Search for the cell housing the specified text and yield its [X, Y] center coordinate. 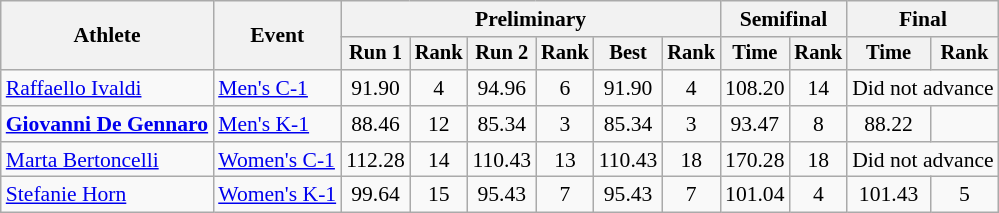
Men's K-1 [277, 124]
15 [439, 195]
Women's C-1 [277, 160]
94.96 [502, 88]
Run 2 [502, 54]
Final [923, 19]
Athlete [107, 36]
Preliminary [530, 19]
8 [819, 124]
88.22 [888, 124]
5 [964, 195]
170.28 [754, 160]
101.04 [754, 195]
12 [439, 124]
108.20 [754, 88]
Best [628, 54]
88.46 [376, 124]
Men's C-1 [277, 88]
Raffaello Ivaldi [107, 88]
93.47 [754, 124]
Stefanie Horn [107, 195]
Marta Bertoncelli [107, 160]
99.64 [376, 195]
Semifinal [784, 19]
112.28 [376, 160]
Event [277, 36]
Women's K-1 [277, 195]
Run 1 [376, 54]
13 [565, 160]
Giovanni De Gennaro [107, 124]
6 [565, 88]
101.43 [888, 195]
